Pinpoint the cell where the given text exists, returning its [X, Y] midpoint coordinate. 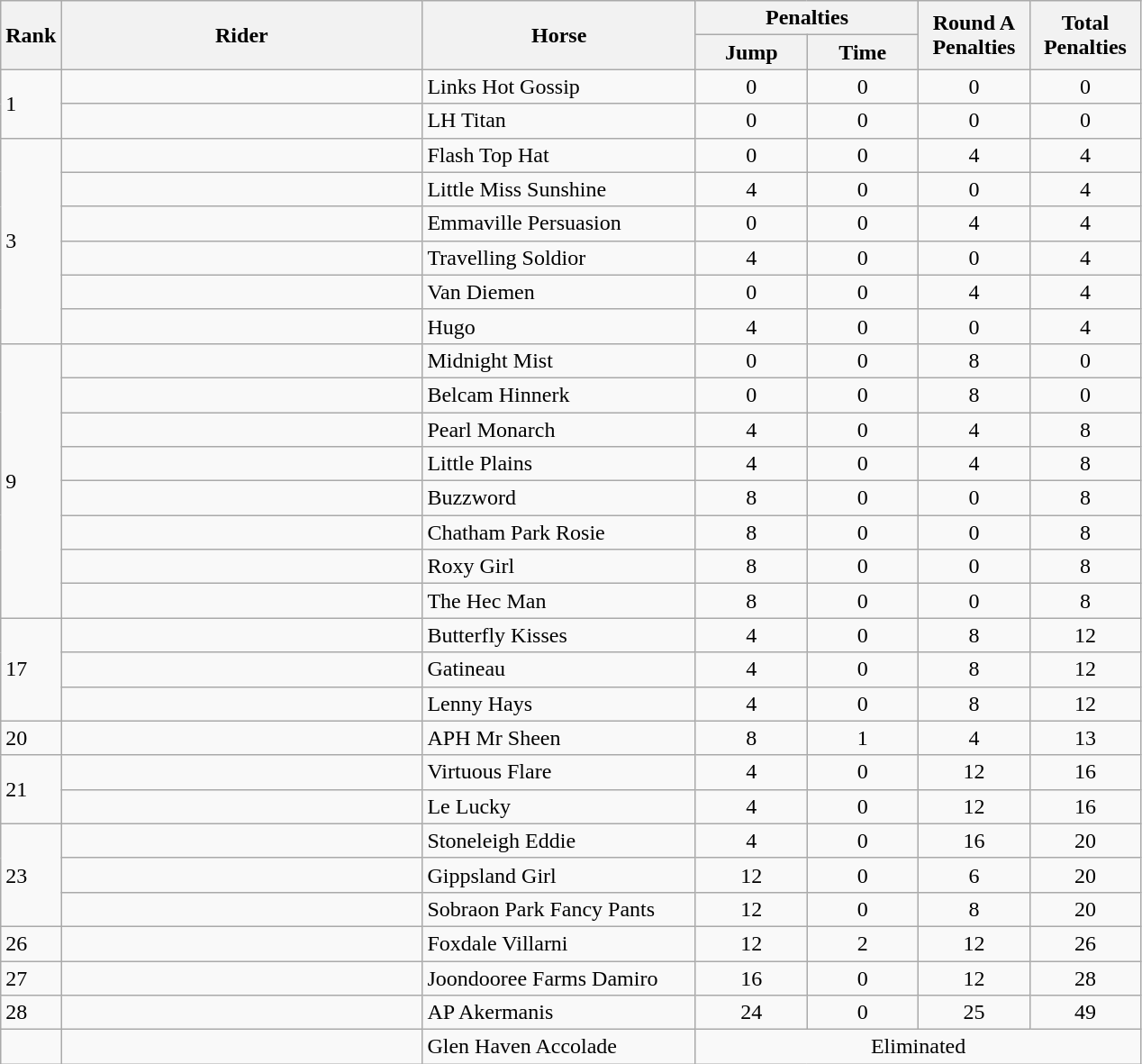
Midnight Mist [559, 360]
Virtuous Flare [559, 772]
Time [863, 52]
27 [31, 978]
Round APenalties [974, 35]
21 [31, 789]
6 [974, 875]
Van Diemen [559, 292]
AP Akermanis [559, 1013]
Stoneleigh Eddie [559, 841]
Jump [751, 52]
Joondooree Farms Damiro [559, 978]
25 [974, 1013]
Buzzword [559, 498]
LH Titan [559, 121]
Le Lucky [559, 806]
2 [863, 943]
Glen Haven Accolade [559, 1047]
Flash Top Hat [559, 155]
Gatineau [559, 669]
Rider [241, 35]
Lenny Hays [559, 704]
Emmaville Persuasion [559, 223]
Pearl Monarch [559, 430]
Chatham Park Rosie [559, 532]
Links Hot Gossip [559, 86]
3 [31, 241]
Travelling Soldior [559, 258]
APH Mr Sheen [559, 738]
Roxy Girl [559, 567]
24 [751, 1013]
Butterfly Kisses [559, 635]
9 [31, 480]
Eliminated [918, 1047]
Little Miss Sunshine [559, 189]
23 [31, 875]
Hugo [559, 326]
17 [31, 669]
Penalties [807, 18]
Gippsland Girl [559, 875]
Belcam Hinnerk [559, 395]
The Hec Man [559, 601]
Rank [31, 35]
Little Plains [559, 464]
49 [1085, 1013]
Horse [559, 35]
Sobraon Park Fancy Pants [559, 909]
Foxdale Villarni [559, 943]
TotalPenalties [1085, 35]
13 [1085, 738]
